Determine the (x, y) coordinate at the center of the cell enclosing the given text.  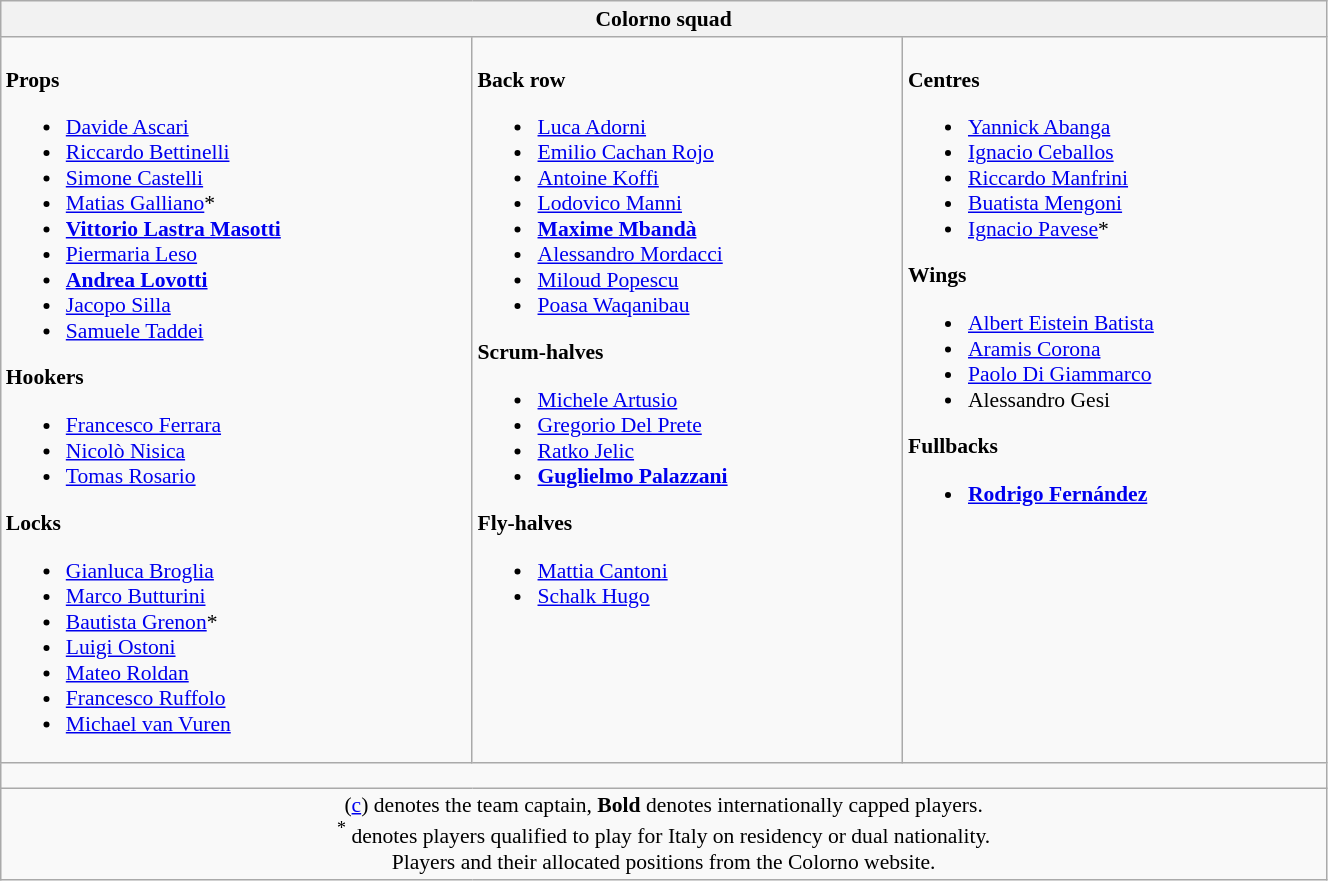
Colorno squad (664, 19)
